Return the [X, Y] coordinate for the center point of the cell that contains the specified text.  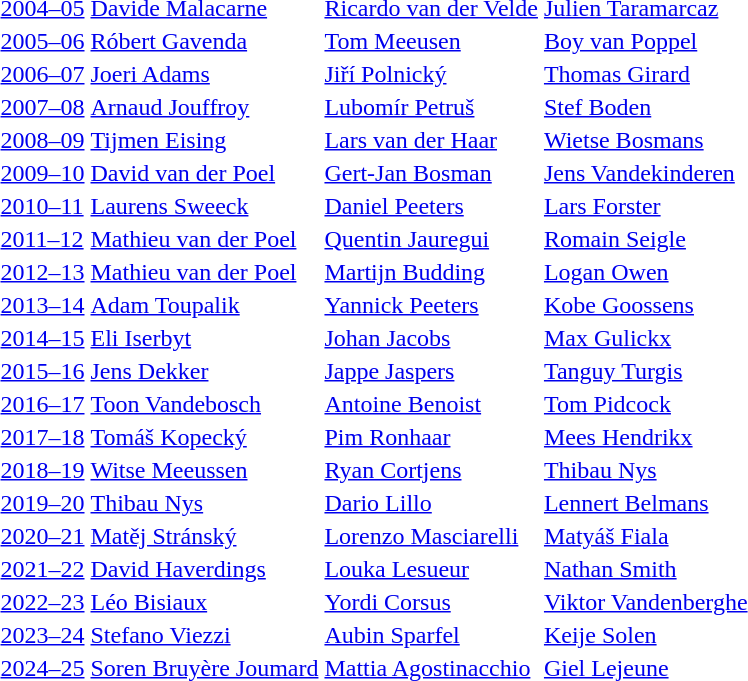
Laurens Sweeck [204, 206]
David Haverdings [204, 569]
Aubin Sparfel [431, 635]
Jens Dekker [204, 371]
Gert-Jan Bosman [431, 173]
Toon Vandebosch [204, 404]
Johan Jacobs [431, 338]
Léo Bisiaux [204, 602]
Lorenzo Masciarelli [431, 536]
Louka Lesueur [431, 569]
Antoine Benoist [431, 404]
Jiří Polnický [431, 74]
David van der Poel [204, 173]
Tomáš Kopecký [204, 437]
Daniel Peeters [431, 206]
Dario Lillo [431, 503]
Tom Meeusen [431, 41]
Yannick Peeters [431, 305]
Yordi Corsus [431, 602]
Eli Iserbyt [204, 338]
Joeri Adams [204, 74]
Matěj Stránský [204, 536]
Thibau Nys [204, 503]
Witse Meeussen [204, 470]
Jappe Jaspers [431, 371]
Quentin Jauregui [431, 239]
Tijmen Eising [204, 140]
Pim Ronhaar [431, 437]
Lubomír Petruš [431, 107]
Ryan Cortjens [431, 470]
Adam Toupalik [204, 305]
Martijn Budding [431, 272]
Stefano Viezzi [204, 635]
Arnaud Jouffroy [204, 107]
Lars van der Haar [431, 140]
Róbert Gavenda [204, 41]
